For the text-containing cell, return its midpoint in (X, Y) coordinate format. 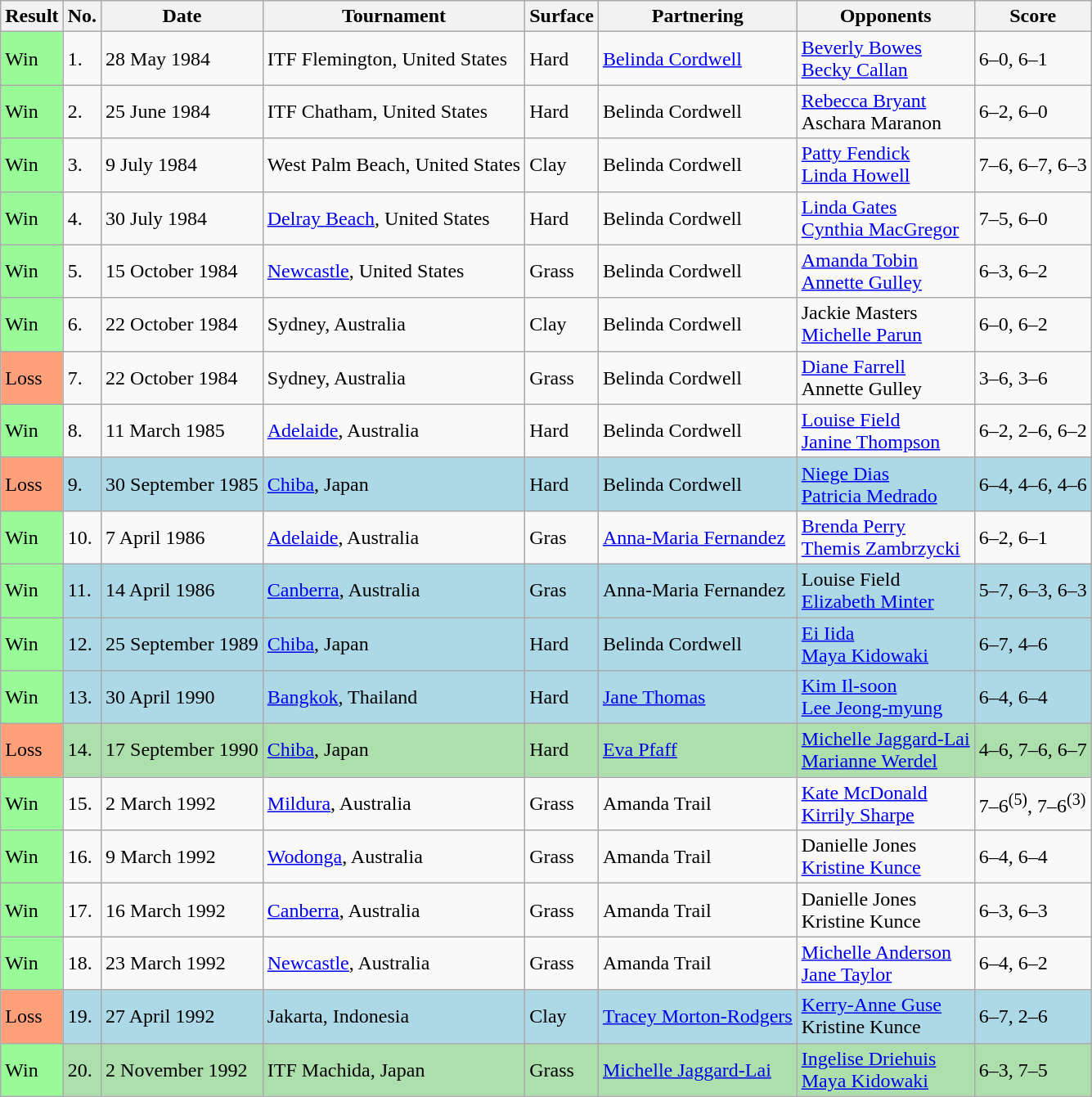
ITF Flemington, United States (393, 59)
Eva Pfaff (697, 751)
Niege Dias Patricia Medrado (885, 484)
Opponents (885, 16)
Bangkok, Thailand (393, 697)
9 July 1984 (182, 165)
30 July 1984 (182, 218)
3. (82, 165)
No. (82, 16)
15 October 1984 (182, 272)
17 September 1990 (182, 751)
25 June 1984 (182, 111)
28 May 1984 (182, 59)
2 March 1992 (182, 803)
13. (82, 697)
Kerry-Anne Guse Kristine Kunce (885, 1016)
Delray Beach, United States (393, 218)
Michelle Jaggard-Lai (697, 1070)
20. (82, 1070)
6. (82, 324)
Wodonga, Australia (393, 857)
Linda Gates Cynthia MacGregor (885, 218)
ITF Machida, Japan (393, 1070)
Partnering (697, 16)
5–7, 6–3, 6–3 (1032, 591)
11 March 1985 (182, 430)
7–6(5), 7–6(3) (1032, 803)
18. (82, 964)
30 April 1990 (182, 697)
Result (32, 16)
4. (82, 218)
6–0, 6–2 (1032, 324)
2 November 1992 (182, 1070)
7–6, 6–7, 6–3 (1032, 165)
Patty Fendick Linda Howell (885, 165)
14 April 1986 (182, 591)
16 March 1992 (182, 910)
6–7, 4–6 (1032, 643)
Newcastle, Australia (393, 964)
9. (82, 484)
Newcastle, United States (393, 272)
8. (82, 430)
Rebecca Bryant Aschara Maranon (885, 111)
6–2, 6–0 (1032, 111)
Kim Il-soon Lee Jeong-myung (885, 697)
9 March 1992 (182, 857)
6–4, 6–2 (1032, 964)
7. (82, 378)
6–0, 6–1 (1032, 59)
Louise Field Janine Thompson (885, 430)
7 April 1986 (182, 537)
16. (82, 857)
5. (82, 272)
Mildura, Australia (393, 803)
19. (82, 1016)
15. (82, 803)
27 April 1992 (182, 1016)
2. (82, 111)
6–3, 6–3 (1032, 910)
1. (82, 59)
Michelle Anderson Jane Taylor (885, 964)
Jane Thomas (697, 697)
25 September 1989 (182, 643)
6–2, 6–1 (1032, 537)
Tournament (393, 16)
12. (82, 643)
Louise Field Elizabeth Minter (885, 591)
Jakarta, Indonesia (393, 1016)
7–5, 6–0 (1032, 218)
17. (82, 910)
Jackie Masters Michelle Parun (885, 324)
Beverly Bowes Becky Callan (885, 59)
Ingelise Driehuis Maya Kidowaki (885, 1070)
Amanda Tobin Annette Gulley (885, 272)
ITF Chatham, United States (393, 111)
Tracey Morton-Rodgers (697, 1016)
Score (1032, 16)
6–4, 4–6, 4–6 (1032, 484)
Michelle Jaggard-Lai Marianne Werdel (885, 751)
6–7, 2–6 (1032, 1016)
3–6, 3–6 (1032, 378)
Surface (562, 16)
Diane Farrell Annette Gulley (885, 378)
Brenda Perry Themis Zambrzycki (885, 537)
11. (82, 591)
Date (182, 16)
6–3, 6–2 (1032, 272)
Kate McDonald Kirrily Sharpe (885, 803)
6–2, 2–6, 6–2 (1032, 430)
4–6, 7–6, 6–7 (1032, 751)
West Palm Beach, United States (393, 165)
10. (82, 537)
23 March 1992 (182, 964)
6–3, 7–5 (1032, 1070)
14. (82, 751)
30 September 1985 (182, 484)
Ei Iida Maya Kidowaki (885, 643)
